Search for the cell housing the specified text and yield its (X, Y) center coordinate. 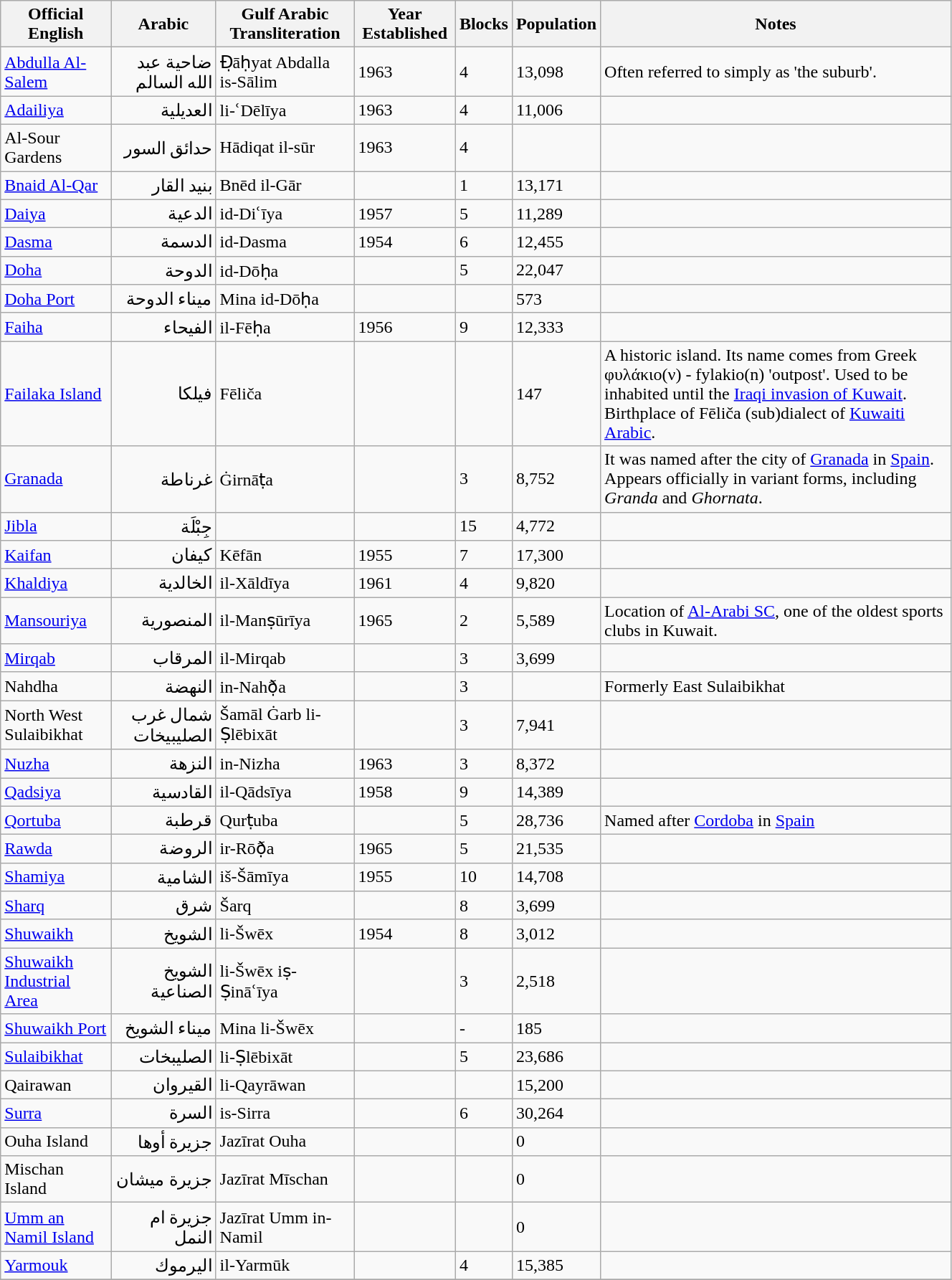
7 (483, 555)
الخالدية (163, 583)
15 (483, 526)
ir-Rōð̣a (285, 849)
21,535 (556, 849)
8,372 (556, 764)
Faiha (56, 327)
Shuwaikh Port (56, 1028)
Mansouriya (56, 621)
Doha Port (56, 299)
Surra (56, 1114)
14,708 (556, 877)
ضاحية عبد الله السالم (163, 72)
id-Diʿīya (285, 214)
قرطبة (163, 820)
جِبْلَة (163, 526)
Yarmouk (56, 1266)
It was named after the city of Granada in Spain. Appears officially in variant forms, including Granda and Ghornata. (776, 479)
القادسية (163, 792)
Bnaid Al-Qar (56, 185)
in-Nahð̣a (285, 686)
Bnēd il-Gār (285, 185)
li-Ṣlēbixāt (285, 1057)
الفيحاء (163, 327)
28,736 (556, 820)
Jazīrat Umm in-Namil (285, 1227)
Failaka Island (56, 394)
17,300 (556, 555)
Gulf Arabic Transliteration (285, 24)
النزهة (163, 764)
Shuwaikh (56, 934)
النهضة (163, 686)
147 (556, 394)
13,171 (556, 185)
Sharq (56, 906)
Fēliča (285, 394)
Šarq (285, 906)
العديلية (163, 110)
li-Šwēx (285, 934)
Nuzha (56, 764)
id-Dōḥa (285, 270)
Population (556, 24)
23,686 (556, 1057)
Shuwaikh Industrial Area (56, 981)
- (483, 1028)
Rawda (56, 849)
Qurṭuba (285, 820)
li-ʿDēlīya (285, 110)
1 (483, 185)
15,200 (556, 1085)
Shamiya (56, 877)
Mischan Island (56, 1179)
جزيرة أوها (163, 1142)
الصليبخات (163, 1057)
القيروان (163, 1085)
1961 (404, 583)
بنيد القار (163, 185)
Dasma (56, 242)
1958 (404, 792)
30,264 (556, 1114)
الشويخ الصناعية (163, 981)
il-Yarmūk (285, 1266)
جزيرة ام النمل (163, 1227)
Qortuba (56, 820)
il-Fēḥa (285, 327)
12,333 (556, 327)
Blocks (483, 24)
Sulaibikhat (56, 1057)
Umm an Namil Island (56, 1227)
الشويخ (163, 934)
Ouha Island (56, 1142)
Granada (56, 479)
10 (483, 877)
1956 (404, 327)
كيفان (163, 555)
8,752 (556, 479)
الدسمة (163, 242)
Often referred to simply as 'the suburb'. (776, 72)
1957 (404, 214)
Jazīrat Ouha (285, 1142)
il-Manṣūrīya (285, 621)
المرقاب (163, 658)
il-Xāldīya (285, 583)
Abdulla Al-Salem (56, 72)
Kēfān (285, 555)
Doha (56, 270)
North West Sulaibikhat (56, 725)
12,455 (556, 242)
11,289 (556, 214)
اليرموك (163, 1266)
Daiya (56, 214)
id-Dasma (285, 242)
2 (483, 621)
9,820 (556, 583)
فيلكا (163, 394)
Jibla (56, 526)
Year Established (404, 24)
Qadsiya (56, 792)
السرة (163, 1114)
حدائق السور (163, 148)
Jazīrat Mīschan (285, 1179)
15,385 (556, 1266)
Mirqab (56, 658)
2,518 (556, 981)
Ġirnāṭa (285, 479)
Mina li-Šwēx (285, 1028)
Notes (776, 24)
iš-Šāmīya (285, 877)
الدوحة (163, 270)
7,941 (556, 725)
Formerly East Sulaibikhat (776, 686)
Mina id-Dōḥa (285, 299)
Location of Al-Arabi SC, one of the oldest sports clubs in Kuwait. (776, 621)
شرق (163, 906)
Šamāl Ġarb li-Ṣlēbixāt (285, 725)
Khaldiya (56, 583)
185 (556, 1028)
المنصورية (163, 621)
الروضة (163, 849)
li-Qayrāwan (285, 1085)
Arabic (163, 24)
ميناء الدوحة (163, 299)
14,389 (556, 792)
الدعية (163, 214)
Nahdha (56, 686)
11,006 (556, 110)
Named after Cordoba in Spain (776, 820)
Al-Sour Gardens (56, 148)
4,772 (556, 526)
il-Mirqab (285, 658)
غرناطة (163, 479)
Kaifan (56, 555)
Qairawan (56, 1085)
li-Šwēx iṣ-Ṣināʿīya (285, 981)
Hādiqat il-sūr (285, 148)
Ð̣āḥyat Abdalla is-Sālim (285, 72)
is-Sirra (285, 1114)
13,098 (556, 72)
22,047 (556, 270)
573 (556, 299)
5,589 (556, 621)
in-Nizha (285, 764)
ميناء الشويخ (163, 1028)
شمال غرب الصليبيخات (163, 725)
il-Qādsīya (285, 792)
جزيرة ميشان (163, 1179)
Adailiya (56, 110)
Official English (56, 24)
الشامية (163, 877)
3,012 (556, 934)
